From the cell containing the given text, extract its center point as (X, Y) coordinate. 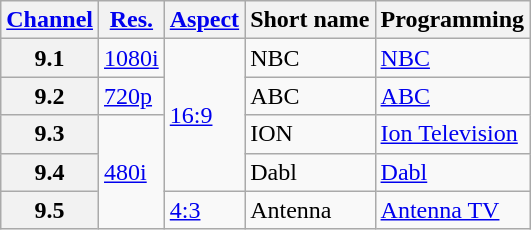
9.4 (50, 172)
9.1 (50, 58)
9.2 (50, 96)
4:3 (204, 210)
ION (310, 134)
Channel (50, 20)
9.3 (50, 134)
Antenna TV (452, 210)
Antenna (310, 210)
720p (132, 96)
9.5 (50, 210)
Aspect (204, 20)
480i (132, 172)
16:9 (204, 115)
Ion Television (452, 134)
Short name (310, 20)
1080i (132, 58)
Res. (132, 20)
Programming (452, 20)
